Capture the cell that displays the provided text and extract its (x, y) central coordinate. 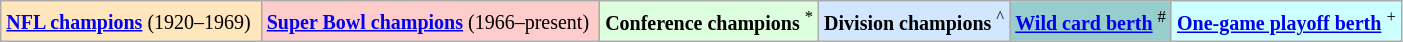
One-game playoff berth + (1286, 21)
Conference champions * (710, 21)
Division champions ^ (914, 21)
Super Bowl champions (1966–present) (430, 21)
NFL champions (1920–1969) (131, 21)
Wild card berth # (1091, 21)
